Locate the cell with the specified text and output its [x, y] center coordinate. 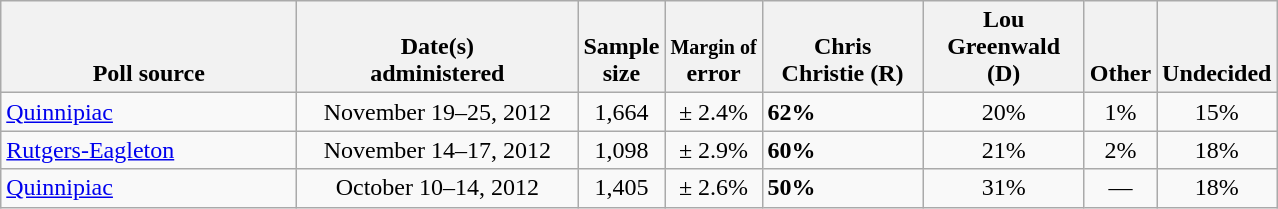
November 14–17, 2012 [438, 150]
1% [1120, 112]
62% [842, 112]
1,664 [622, 112]
Date(s)administered [438, 47]
± 2.4% [714, 112]
1,098 [622, 150]
15% [1217, 112]
Other [1120, 47]
2% [1120, 150]
Rutgers-Eagleton [149, 150]
Undecided [1217, 47]
± 2.6% [714, 188]
20% [1004, 112]
ChrisChristie (R) [842, 47]
50% [842, 188]
21% [1004, 150]
Margin oferror [714, 47]
31% [1004, 188]
— [1120, 188]
± 2.9% [714, 150]
LouGreenwald (D) [1004, 47]
1,405 [622, 188]
October 10–14, 2012 [438, 188]
Samplesize [622, 47]
November 19–25, 2012 [438, 112]
60% [842, 150]
Poll source [149, 47]
